Search for the cell housing the specified text and yield its [X, Y] center coordinate. 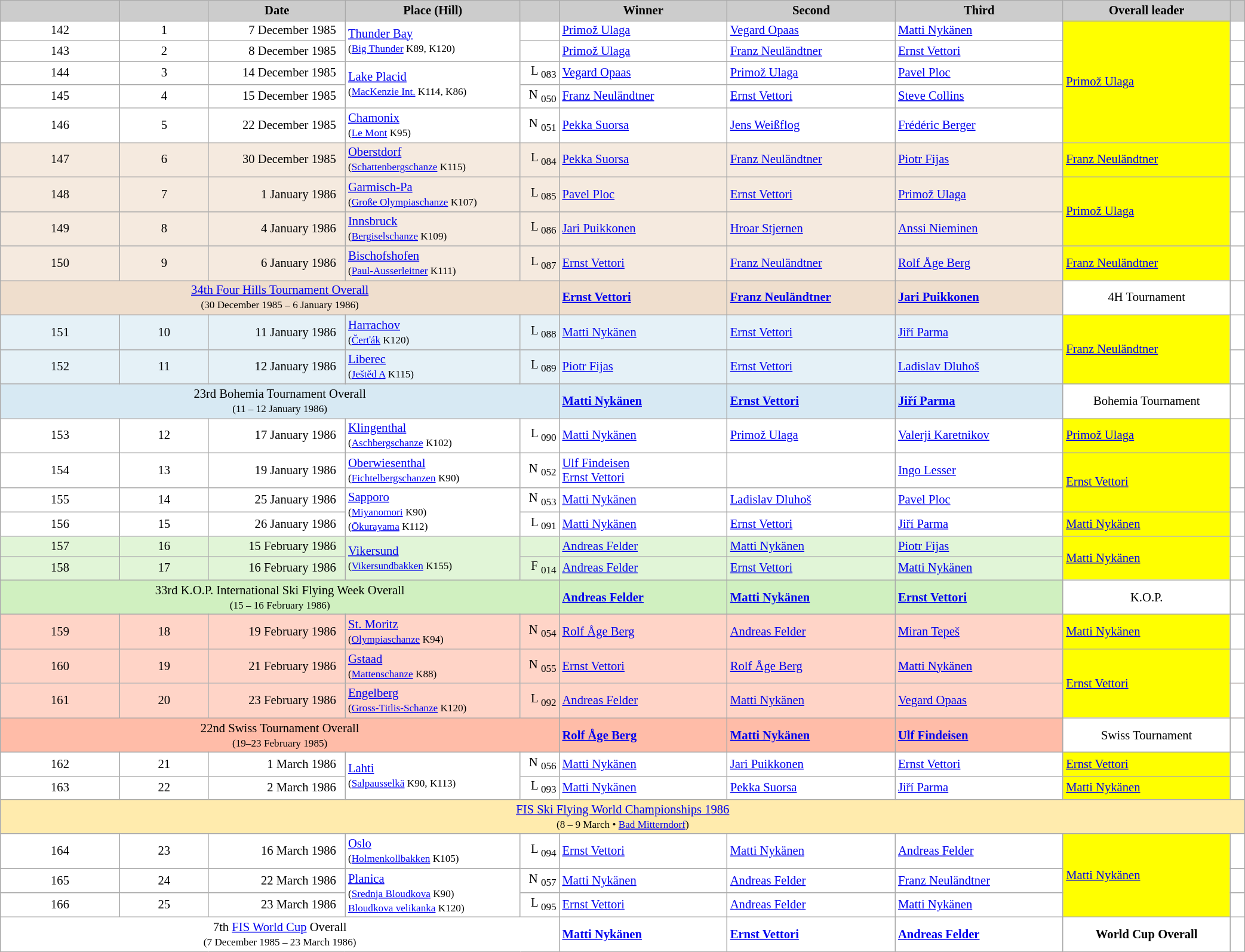
Winner [644, 10]
21 [164, 763]
Steve Collins [979, 96]
145 [60, 96]
24 [164, 880]
19 [164, 666]
16 February 1986 [277, 567]
15 December 1985 [277, 96]
Place (Hill) [432, 10]
Bischofshofen(Paul-Ausserleitner K111) [432, 263]
153 [60, 435]
Second [811, 10]
21 February 1986 [277, 666]
156 [60, 524]
N 056 [540, 763]
7 [164, 194]
N 051 [540, 125]
25 January 1986 [277, 499]
19 January 1986 [277, 470]
1 January 1986 [277, 194]
L 090 [540, 435]
Lake Placid(MacKenzie Int. K114, K86) [432, 85]
Swiss Tournament [1146, 735]
25 [164, 904]
155 [60, 499]
Planica(Srednja Bloudkova K90)Bloudkova velikanka K120) [432, 893]
1 March 1986 [277, 763]
Oberstdorf(Schattenbergschanze K115) [432, 159]
6 [164, 159]
L 083 [540, 73]
2 March 1986 [277, 787]
L 091 [540, 524]
L 095 [540, 904]
N 057 [540, 880]
Oberwiesenthal(Fichtelbergschanzen K90) [432, 470]
154 [60, 470]
L 084 [540, 159]
Sapporo(Miyanomori K90)(Ōkurayama K112) [432, 512]
166 [60, 904]
22 March 1986 [277, 880]
30 December 1985 [277, 159]
L 093 [540, 787]
15 [164, 524]
Miran Tepeš [979, 631]
22 December 1985 [277, 125]
23 [164, 851]
159 [60, 631]
151 [60, 332]
8 [164, 229]
16 March 1986 [277, 851]
33rd K.O.P. International Ski Flying Week Overall(15 – 16 February 1986) [280, 597]
L 089 [540, 367]
6 January 1986 [277, 263]
Garmisch-Pa(Große Olympiaschanze K107) [432, 194]
26 January 1986 [277, 524]
3 [164, 73]
144 [60, 73]
7th FIS World Cup Overall(7 December 1985 – 23 March 1986) [280, 934]
5 [164, 125]
Frédéric Berger [979, 125]
12 [164, 435]
150 [60, 263]
165 [60, 880]
23rd Bohemia Tournament Overall(11 – 12 January 1986) [280, 401]
17 [164, 567]
St. Moritz(Olympiaschanze K94) [432, 631]
10 [164, 332]
14 [164, 499]
22 [164, 787]
L 087 [540, 263]
161 [60, 701]
157 [60, 546]
7 December 1985 [277, 30]
19 February 1986 [277, 631]
11 [164, 367]
16 [164, 546]
163 [60, 787]
18 [164, 631]
Innsbruck(Bergiselschanze K109) [432, 229]
4 [164, 96]
146 [60, 125]
Third [979, 10]
Hroar Stjernen [811, 229]
20 [164, 701]
Jens Weißflog [811, 125]
K.O.P. [1146, 597]
14 December 1985 [277, 73]
N 055 [540, 666]
11 January 1986 [277, 332]
N 052 [540, 470]
Ingo Lesser [979, 470]
Anssi Nieminen [979, 229]
N 053 [540, 499]
160 [60, 666]
8 December 1985 [277, 51]
World Cup Overall [1146, 934]
23 March 1986 [277, 904]
147 [60, 159]
Gstaad(Mattenschanze K88) [432, 666]
L 085 [540, 194]
Overall leader [1146, 10]
Thunder Bay(Big Thunder K89, K120) [432, 41]
158 [60, 567]
Date [277, 10]
Oslo(Holmenkollbakken K105) [432, 851]
Harrachov(Čerťák K120) [432, 332]
L 088 [540, 332]
N 054 [540, 631]
N 050 [540, 96]
Liberec(Ještěd A K115) [432, 367]
12 January 1986 [277, 367]
1 [164, 30]
143 [60, 51]
4H Tournament [1146, 297]
142 [60, 30]
L 092 [540, 701]
Chamonix(Le Mont K95) [432, 125]
Lahti(Salpausselkä K90, K113) [432, 775]
9 [164, 263]
162 [60, 763]
Ulf Findeisen Ernst Vettori [644, 470]
L 086 [540, 229]
F 014 [540, 567]
22nd Swiss Tournament Overall(19–23 February 1985) [280, 735]
Ulf Findeisen [979, 735]
152 [60, 367]
Klingenthal(Aschbergschanze K102) [432, 435]
Valerji Karetnikov [979, 435]
Engelberg(Gross-Titlis-Schanze K120) [432, 701]
164 [60, 851]
Vikersund(Vikersundbakken K155) [432, 558]
FIS Ski Flying World Championships 1986(8 – 9 March • Bad Mitterndorf) [623, 816]
34th Four Hills Tournament Overall(30 December 1985 – 6 January 1986) [280, 297]
17 January 1986 [277, 435]
15 February 1986 [277, 546]
23 February 1986 [277, 701]
L 094 [540, 851]
148 [60, 194]
Bohemia Tournament [1146, 401]
149 [60, 229]
13 [164, 470]
4 January 1986 [277, 229]
2 [164, 51]
